Pinpoint the cell where the given text exists, returning its (x, y) midpoint coordinate. 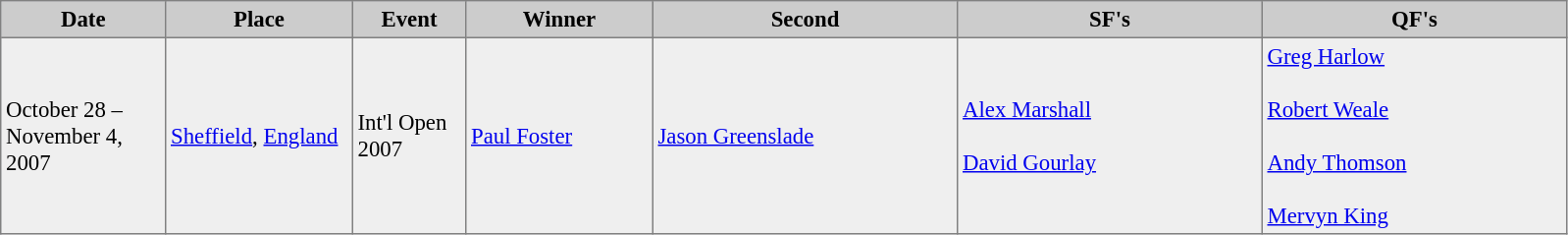
Int'l Open 2007 (409, 136)
Paul Foster (559, 136)
Alex Marshall David Gourlay (1110, 136)
Event (409, 20)
Place (259, 20)
QF's (1414, 20)
SF's (1110, 20)
October 28 – November 4, 2007 (83, 136)
Sheffield, England (259, 136)
Second (805, 20)
Greg Harlow Robert Weale Andy Thomson Mervyn King (1414, 136)
Winner (559, 20)
Jason Greenslade (805, 136)
Date (83, 20)
